Extract the (x, y) coordinate from the center of the cell holding the provided text.  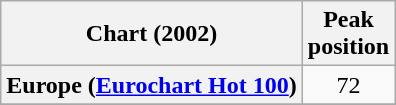
Europe (Eurochart Hot 100) (152, 85)
Peakposition (348, 34)
72 (348, 85)
Chart (2002) (152, 34)
